Determine the (X, Y) coordinate at the center of the cell enclosing the given text.  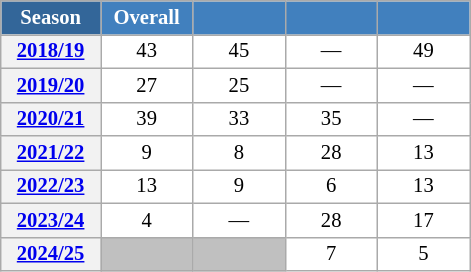
4 (146, 220)
8 (239, 153)
Overall (146, 17)
2024/25 (51, 254)
2020/21 (51, 119)
2019/20 (51, 85)
5 (423, 254)
43 (146, 51)
49 (423, 51)
2021/22 (51, 153)
6 (331, 186)
17 (423, 220)
45 (239, 51)
2018/19 (51, 51)
7 (331, 254)
35 (331, 119)
Season (51, 17)
39 (146, 119)
25 (239, 85)
2023/24 (51, 220)
27 (146, 85)
33 (239, 119)
2022/23 (51, 186)
